Output the (x, y) coordinate of the center of the cell containing the given text.  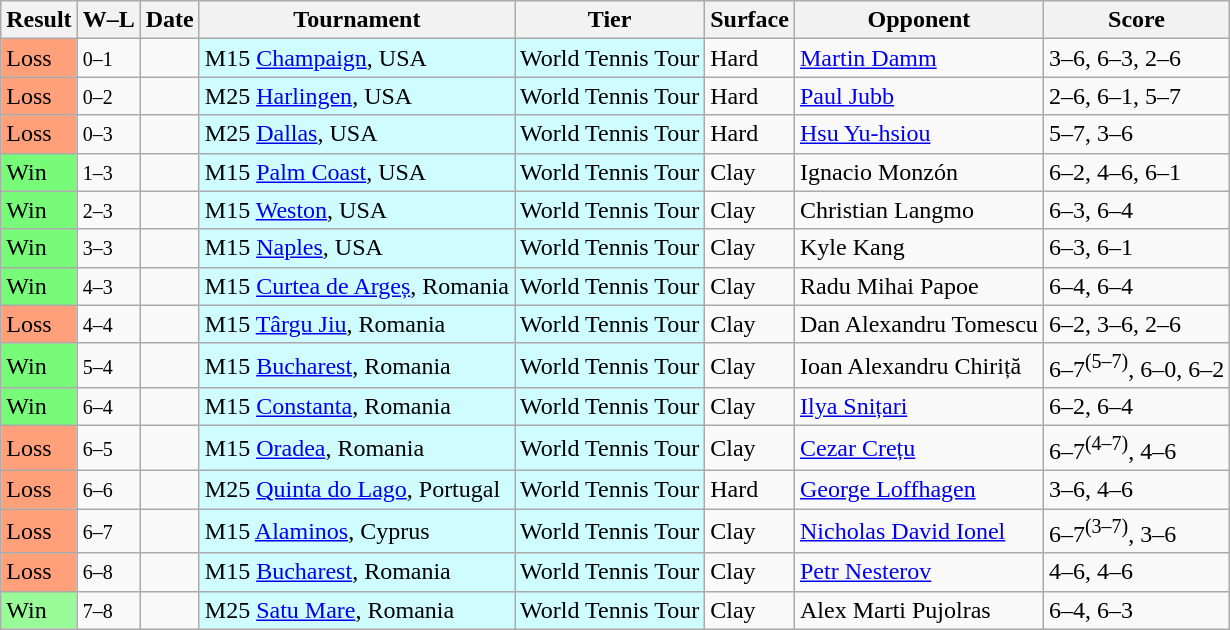
W–L (108, 20)
Score (1136, 20)
M25 Quinta do Lago, Portugal (356, 489)
6–7(3–7), 3–6 (1136, 532)
Hsu Yu-hsiou (918, 134)
4–3 (108, 286)
3–6, 6–3, 2–6 (1136, 58)
6–3, 6–4 (1136, 210)
M25 Satu Mare, Romania (356, 610)
Alex Marti Pujolras (918, 610)
6–4, 6–3 (1136, 610)
M15 Naples, USA (356, 248)
M15 Champaign, USA (356, 58)
Paul Jubb (918, 96)
3–3 (108, 248)
Surface (750, 20)
Tier (610, 20)
6–8 (108, 572)
1–3 (108, 172)
George Loffhagen (918, 489)
M15 Oradea, Romania (356, 448)
5–7, 3–6 (1136, 134)
4–6, 4–6 (1136, 572)
Kyle Kang (918, 248)
Opponent (918, 20)
0–2 (108, 96)
M25 Dallas, USA (356, 134)
Radu Mihai Papoe (918, 286)
Tournament (356, 20)
M25 Harlingen, USA (356, 96)
6–5 (108, 448)
M15 Weston, USA (356, 210)
M15 Curtea de Argeș, Romania (356, 286)
6–4 (108, 407)
4–4 (108, 324)
6–2, 6–4 (1136, 407)
Ioan Alexandru Chiriță (918, 366)
7–8 (108, 610)
M15 Palm Coast, USA (356, 172)
6–4, 6–4 (1136, 286)
M15 Târgu Jiu, Romania (356, 324)
6–7 (108, 532)
3–6, 4–6 (1136, 489)
6–7(5–7), 6–0, 6–2 (1136, 366)
Ilya Snițari (918, 407)
2–6, 6–1, 5–7 (1136, 96)
5–4 (108, 366)
Petr Nesterov (918, 572)
6–3, 6–1 (1136, 248)
6–2, 3–6, 2–6 (1136, 324)
6–2, 4–6, 6–1 (1136, 172)
Christian Langmo (918, 210)
Ignacio Monzón (918, 172)
2–3 (108, 210)
M15 Alaminos, Cyprus (356, 532)
M15 Constanta, Romania (356, 407)
Dan Alexandru Tomescu (918, 324)
0–3 (108, 134)
Date (170, 20)
0–1 (108, 58)
Martin Damm (918, 58)
6–6 (108, 489)
6–7(4–7), 4–6 (1136, 448)
Cezar Crețu (918, 448)
Result (39, 20)
Nicholas David Ionel (918, 532)
